Identify which cell holds the provided text, then report its (X, Y) central coordinate. 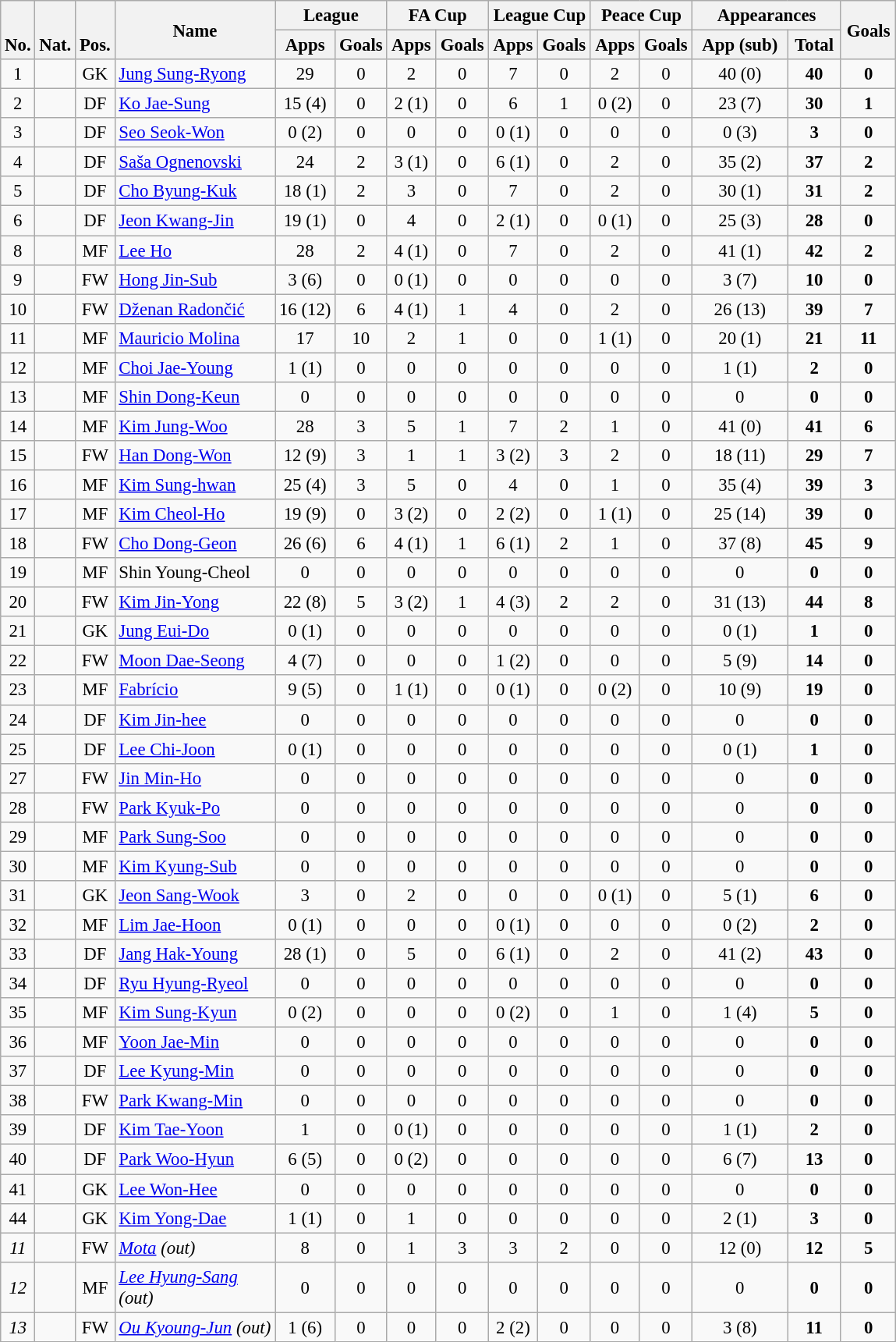
30 (1) (740, 191)
38 (18, 1101)
26 (6) (306, 544)
27 (18, 778)
Lee Chi-Joon (195, 749)
Kim Yong-Dae (195, 1218)
37 (8) (740, 544)
35 (18, 1013)
31 (13) (740, 602)
Lee Ho (195, 250)
1 (6) (306, 1327)
Appearances (767, 16)
25 (18, 749)
Cho Dong-Geon (195, 544)
FA Cup (438, 16)
15 (18, 456)
Fabrício (195, 691)
Ou Kyoung-Jun (out) (195, 1327)
19 (9) (306, 514)
25 (3) (740, 221)
Total (814, 45)
20 (1) (740, 338)
Cho Byung-Kuk (195, 191)
Park Sung-Soo (195, 837)
Lim Jae-Hoon (195, 925)
Pos. (95, 30)
20 (18, 602)
1 (4) (740, 1013)
16 (12) (306, 309)
3 (1) (412, 162)
5 (9) (740, 661)
28 (1) (306, 954)
16 (18, 485)
Ko Jae-Sung (195, 104)
5 (1) (740, 896)
Jin Min-Ho (195, 778)
3 (6) (306, 279)
Kim Jin-Yong (195, 602)
Kim Kyung-Sub (195, 866)
33 (18, 954)
Kim Jin-hee (195, 719)
Kim Sung-Kyun (195, 1013)
6 (7) (740, 1159)
15 (4) (306, 104)
Han Dong-Won (195, 456)
Park Kyuk-Po (195, 808)
No. (18, 30)
3 (7) (740, 279)
Jung Sung-Ryong (195, 74)
10 (9) (740, 691)
Choi Jae-Young (195, 367)
Yoon Jae-Min (195, 1042)
25 (14) (740, 514)
40 (0) (740, 74)
Nat. (55, 30)
0 (3) (740, 133)
Kim Jung-Woo (195, 426)
12 (9) (306, 456)
23 (18, 691)
Dženan Radončić (195, 309)
6 (5) (306, 1159)
Jeon Sang-Wook (195, 896)
Jang Hak-Young (195, 954)
League (331, 16)
12 (0) (740, 1248)
22 (8) (306, 602)
Seo Seok-Won (195, 133)
Shin Young-Cheol (195, 573)
Ryu Hyung-Ryeol (195, 984)
35 (2) (740, 162)
45 (814, 544)
41 (1) (740, 250)
25 (4) (306, 485)
Jeon Kwang-Jin (195, 221)
9 (5) (306, 691)
18 (1) (306, 191)
Moon Dae-Seong (195, 661)
3 (8) (740, 1327)
Mauricio Molina (195, 338)
League Cup (540, 16)
Lee Hyung-Sang (out) (195, 1287)
Peace Cup (641, 16)
35 (4) (740, 485)
Lee Kyung-Min (195, 1071)
4 (7) (306, 661)
Hong Jin-Sub (195, 279)
Name (195, 30)
Kim Cheol-Ho (195, 514)
41 (2) (740, 954)
Kim Tae-Yoon (195, 1131)
18 (18, 544)
19 (1) (306, 221)
Jung Eui-Do (195, 631)
App (sub) (740, 45)
4 (3) (513, 602)
42 (814, 250)
36 (18, 1042)
34 (18, 984)
Park Woo-Hyun (195, 1159)
Kim Sung-hwan (195, 485)
Shin Dong-Keun (195, 397)
Lee Won-Hee (195, 1189)
Saša Ognenovski (195, 162)
26 (13) (740, 309)
22 (18, 661)
Mota (out) (195, 1248)
43 (814, 954)
32 (18, 925)
41 (0) (740, 426)
1 (2) (513, 661)
Park Kwang-Min (195, 1101)
23 (7) (740, 104)
18 (11) (740, 456)
